Provide the (x, y) coordinate of the cell's center where the given text is located.  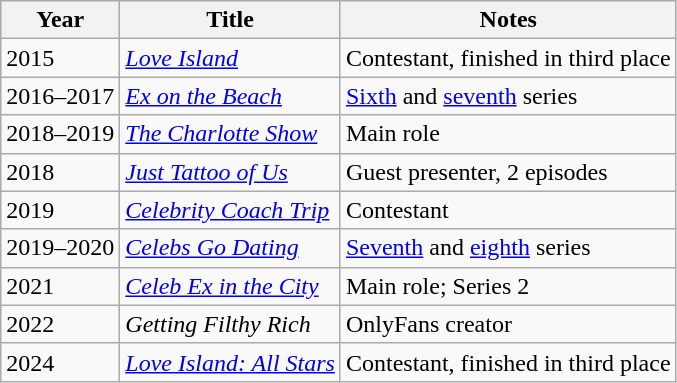
2019 (60, 210)
Main role (508, 134)
Notes (508, 20)
2016–2017 (60, 96)
2024 (60, 362)
Guest presenter, 2 episodes (508, 172)
Love Island (230, 58)
Sixth and seventh series (508, 96)
Year (60, 20)
2015 (60, 58)
Celebrity Coach Trip (230, 210)
Title (230, 20)
Seventh and eighth series (508, 248)
2021 (60, 286)
Celeb Ex in the City (230, 286)
Just Tattoo of Us (230, 172)
The Charlotte Show (230, 134)
2018–2019 (60, 134)
Celebs Go Dating (230, 248)
Love Island: All Stars (230, 362)
Main role; Series 2 (508, 286)
Ex on the Beach (230, 96)
Contestant (508, 210)
2018 (60, 172)
2019–2020 (60, 248)
2022 (60, 324)
OnlyFans creator (508, 324)
Getting Filthy Rich (230, 324)
